Identify which cell holds the provided text, then report its (x, y) central coordinate. 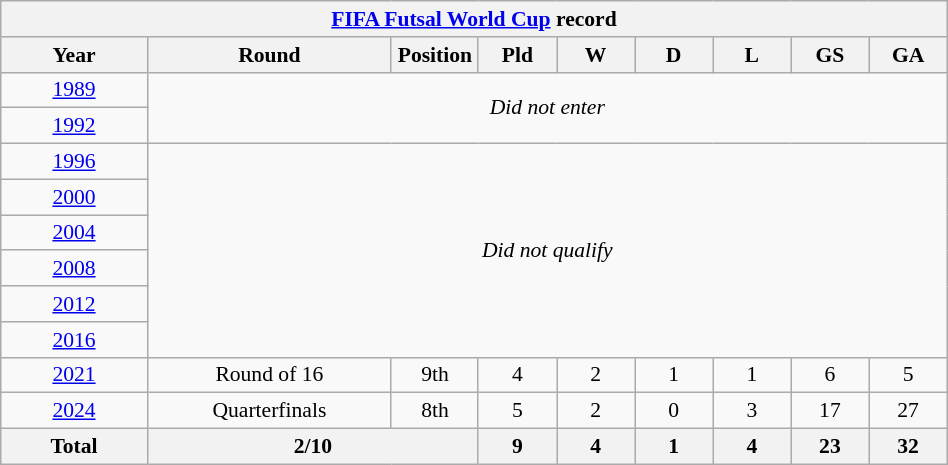
Did not enter (547, 108)
8th (434, 411)
Quarterfinals (269, 411)
Did not qualify (547, 251)
D (674, 55)
GS (830, 55)
Year (74, 55)
2012 (74, 304)
2/10 (312, 447)
17 (830, 411)
23 (830, 447)
Total (74, 447)
0 (674, 411)
2024 (74, 411)
Pld (517, 55)
W (595, 55)
Round (269, 55)
1996 (74, 162)
32 (908, 447)
1989 (74, 90)
L (752, 55)
2016 (74, 340)
27 (908, 411)
GA (908, 55)
2000 (74, 197)
6 (830, 375)
9 (517, 447)
2004 (74, 233)
FIFA Futsal World Cup record (474, 19)
2008 (74, 269)
3 (752, 411)
Position (434, 55)
1992 (74, 126)
Round of 16 (269, 375)
9th (434, 375)
2021 (74, 375)
